Find where the given text appears and provide that cell's center as [X, Y] coordinate. 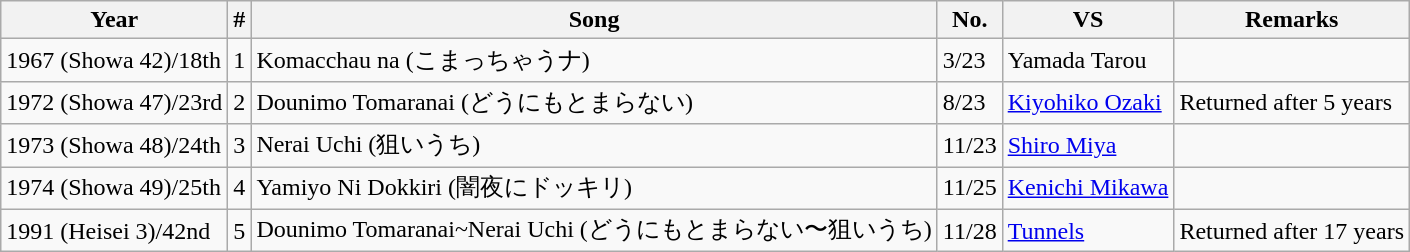
3/23 [970, 60]
Tunnels [1088, 230]
Nerai Uchi (狙いうち) [594, 146]
Yamiyo Ni Dokkiri (闇夜にドッキリ) [594, 188]
Dounimo Tomaranai (どうにもとまらない) [594, 102]
1 [240, 60]
3 [240, 146]
2 [240, 102]
11/28 [970, 230]
Remarks [1292, 20]
No. [970, 20]
Dounimo Tomaranai~Nerai Uchi (どうにもとまらない〜狙いうち) [594, 230]
Kiyohiko Ozaki [1088, 102]
11/25 [970, 188]
Year [114, 20]
Returned after 17 years [1292, 230]
Returned after 5 years [1292, 102]
11/23 [970, 146]
Shiro Miya [1088, 146]
Kenichi Mikawa [1088, 188]
1972 (Showa 47)/23rd [114, 102]
1967 (Showa 42)/18th [114, 60]
4 [240, 188]
1974 (Showa 49)/25th [114, 188]
8/23 [970, 102]
1973 (Showa 48)/24th [114, 146]
Song [594, 20]
# [240, 20]
1991 (Heisei 3)/42nd [114, 230]
VS [1088, 20]
5 [240, 230]
Komacchau na (こまっちゃうナ) [594, 60]
Yamada Tarou [1088, 60]
